Provide the (x, y) coordinate of the cell's center where the given text is located.  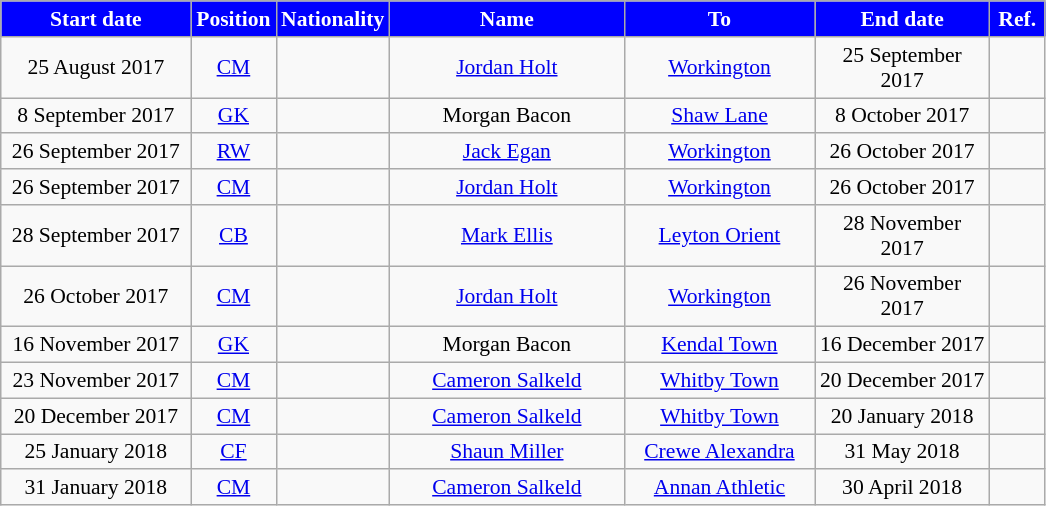
8 October 2017 (902, 116)
Mark Ellis (506, 236)
25 January 2018 (96, 452)
31 May 2018 (902, 452)
28 September 2017 (96, 236)
30 April 2018 (902, 488)
Ref. (1018, 19)
CF (234, 452)
Annan Athletic (719, 488)
RW (234, 152)
Position (234, 19)
26 November 2017 (902, 296)
Leyton Orient (719, 236)
8 September 2017 (96, 116)
Nationality (332, 19)
Start date (96, 19)
Shaun Miller (506, 452)
Name (506, 19)
To (719, 19)
25 August 2017 (96, 68)
Kendal Town (719, 345)
16 December 2017 (902, 345)
End date (902, 19)
28 November 2017 (902, 236)
16 November 2017 (96, 345)
23 November 2017 (96, 381)
Crewe Alexandra (719, 452)
Jack Egan (506, 152)
Shaw Lane (719, 116)
20 January 2018 (902, 416)
CB (234, 236)
25 September 2017 (902, 68)
31 January 2018 (96, 488)
